Locate the cell with the specified text and output its (x, y) center coordinate. 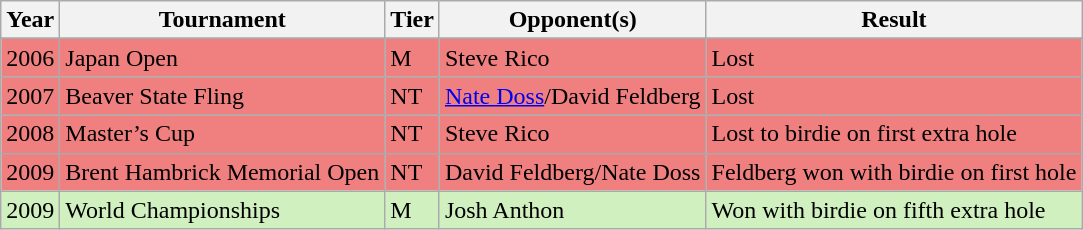
Beaver State Fling (222, 96)
Tier (412, 20)
Won with birdie on fifth extra hole (894, 210)
Tournament (222, 20)
Lost to birdie on first extra hole (894, 134)
Brent Hambrick Memorial Open (222, 172)
2008 (30, 134)
2006 (30, 58)
Opponent(s) (572, 20)
Feldberg won with birdie on first hole (894, 172)
Master’s Cup (222, 134)
2007 (30, 96)
Result (894, 20)
Nate Doss/David Feldberg (572, 96)
Josh Anthon (572, 210)
Year (30, 20)
World Championships (222, 210)
Japan Open (222, 58)
David Feldberg/Nate Doss (572, 172)
